Extract the [X, Y] coordinate from the center of the cell holding the provided text.  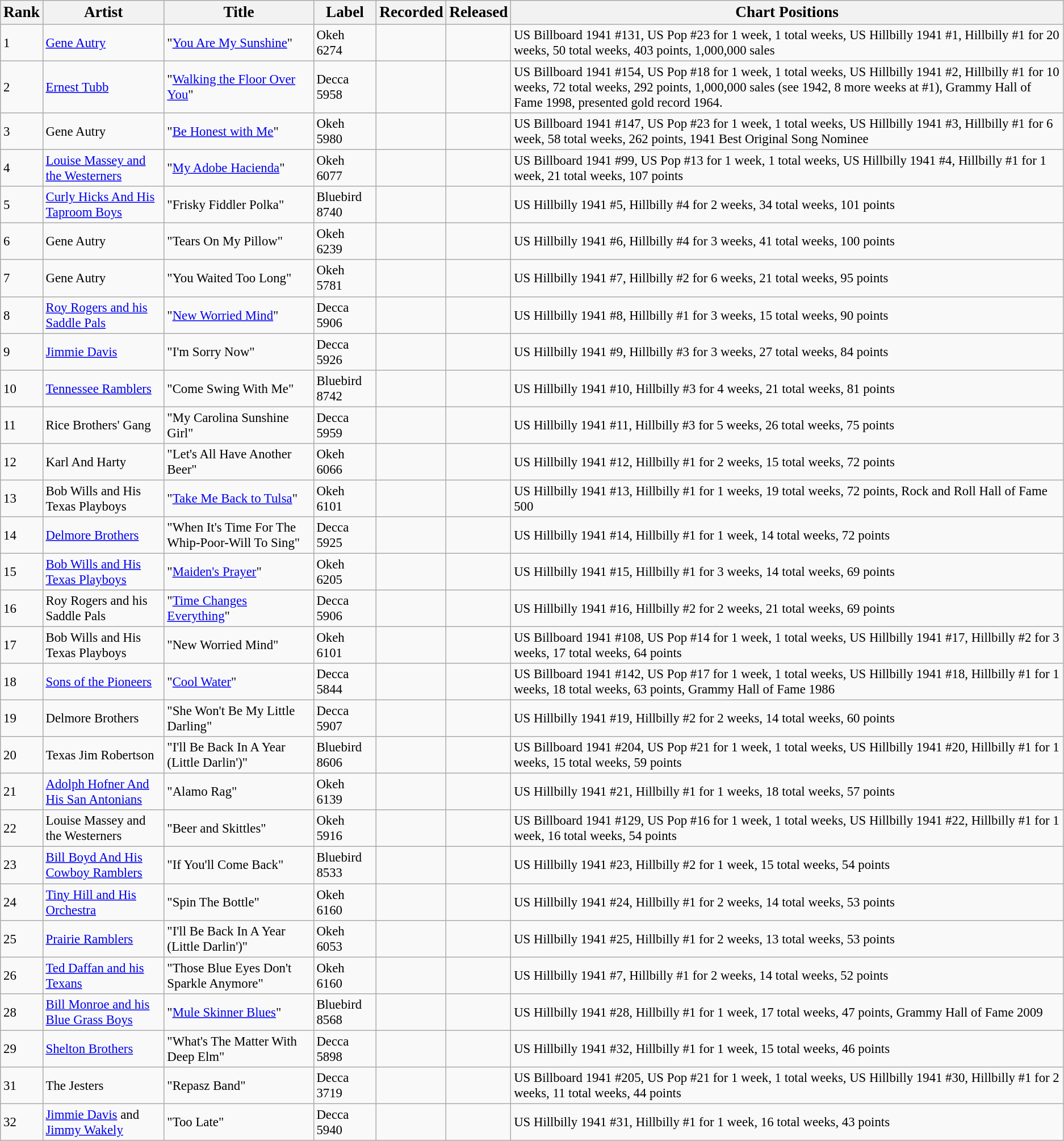
20 [22, 755]
13 [22, 499]
16 [22, 609]
Decca 5926 [345, 352]
Curly Hicks And His Taproom Boys [103, 204]
"Walking the Floor Over You" [238, 87]
18 [22, 682]
"Frisky Fiddler Polka" [238, 204]
"Mule Skinner Blues" [238, 1012]
"You Waited Too Long" [238, 278]
Decca 5844 [345, 682]
Jimmie Davis [103, 352]
24 [22, 902]
14 [22, 535]
"Maiden's Prayer" [238, 571]
US Hillbilly 1941 #10, Hillbilly #3 for 4 weeks, 21 total weeks, 81 points [787, 388]
Ted Daffan and his Texans [103, 976]
US Hillbilly 1941 #5, Hillbilly #4 for 2 weeks, 34 total weeks, 101 points [787, 204]
"What's The Matter With Deep Elm" [238, 1048]
"Take Me Back to Tulsa" [238, 499]
21 [22, 792]
1 [22, 43]
US Hillbilly 1941 #7, Hillbilly #2 for 6 weeks, 21 total weeks, 95 points [787, 278]
17 [22, 645]
31 [22, 1086]
Bluebird 8606 [345, 755]
Artist [103, 12]
Okeh 6077 [345, 168]
"Let's All Have Another Beer" [238, 462]
"You Are My Sunshine" [238, 43]
Sons of the Pioneers [103, 682]
Bluebird 8533 [345, 866]
"Tears On My Pillow" [238, 242]
Tiny Hill and His Orchestra [103, 902]
US Hillbilly 1941 #25, Hillbilly #1 for 2 weeks, 13 total weeks, 53 points [787, 938]
The Jesters [103, 1086]
US Billboard 1941 #129, US Pop #16 for 1 week, 1 total weeks, US Hillbilly 1941 #22, Hillbilly #1 for 1 week, 16 total weeks, 54 points [787, 828]
US Billboard 1941 #108, US Pop #14 for 1 week, 1 total weeks, US Hillbilly 1941 #17, Hillbilly #2 for 3 weeks, 17 total weeks, 64 points [787, 645]
Okeh 6239 [345, 242]
9 [22, 352]
US Hillbilly 1941 #12, Hillbilly #1 for 2 weeks, 15 total weeks, 72 points [787, 462]
Ernest Tubb [103, 87]
Shelton Brothers [103, 1048]
Bluebird 8740 [345, 204]
Bill Boyd And His Cowboy Ramblers [103, 866]
12 [22, 462]
Decca 3719 [345, 1086]
Decca 5959 [345, 425]
Decca 5958 [345, 87]
Jimmie Davis and Jimmy Wakely [103, 1122]
"Repasz Band" [238, 1086]
US Hillbilly 1941 #11, Hillbilly #3 for 5 weeks, 26 total weeks, 75 points [787, 425]
US Hillbilly 1941 #19, Hillbilly #2 for 2 weeks, 14 total weeks, 60 points [787, 719]
US Hillbilly 1941 #14, Hillbilly #1 for 1 week, 14 total weeks, 72 points [787, 535]
Texas Jim Robertson [103, 755]
US Billboard 1941 #205, US Pop #21 for 1 week, 1 total weeks, US Hillbilly 1941 #30, Hillbilly #1 for 2 weeks, 11 total weeks, 44 points [787, 1086]
Bluebird 8568 [345, 1012]
US Billboard 1941 #204, US Pop #21 for 1 week, 1 total weeks, US Hillbilly 1941 #20, Hillbilly #1 for 1 weeks, 15 total weeks, 59 points [787, 755]
26 [22, 976]
"My Carolina Sunshine Girl" [238, 425]
"Beer and Skittles" [238, 828]
11 [22, 425]
Decca 5907 [345, 719]
US Hillbilly 1941 #31, Hillbilly #1 for 1 week, 16 total weeks, 43 points [787, 1122]
Bluebird 8742 [345, 388]
"Time Changes Everything" [238, 609]
25 [22, 938]
US Hillbilly 1941 #28, Hillbilly #1 for 1 week, 17 total weeks, 47 points, Grammy Hall of Fame 2009 [787, 1012]
Karl And Harty [103, 462]
Okeh 6053 [345, 938]
19 [22, 719]
Chart Positions [787, 12]
"When It's Time For The Whip-Poor-Will To Sing" [238, 535]
Okeh 5781 [345, 278]
2 [22, 87]
US Hillbilly 1941 #6, Hillbilly #4 for 3 weeks, 41 total weeks, 100 points [787, 242]
Okeh 6274 [345, 43]
"If You'll Come Back" [238, 866]
6 [22, 242]
22 [22, 828]
5 [22, 204]
US Hillbilly 1941 #15, Hillbilly #1 for 3 weeks, 14 total weeks, 69 points [787, 571]
"Be Honest with Me" [238, 132]
Decca 5898 [345, 1048]
Decca 5925 [345, 535]
"Come Swing With Me" [238, 388]
15 [22, 571]
Okeh 6205 [345, 571]
7 [22, 278]
"Alamo Rag" [238, 792]
"Cool Water" [238, 682]
Prairie Ramblers [103, 938]
Released [479, 12]
US Billboard 1941 #99, US Pop #13 for 1 week, 1 total weeks, US Hillbilly 1941 #4, Hillbilly #1 for 1 week, 21 total weeks, 107 points [787, 168]
"I'm Sorry Now" [238, 352]
Okeh 6139 [345, 792]
US Hillbilly 1941 #8, Hillbilly #1 for 3 weeks, 15 total weeks, 90 points [787, 315]
23 [22, 866]
US Hillbilly 1941 #21, Hillbilly #1 for 1 weeks, 18 total weeks, 57 points [787, 792]
US Hillbilly 1941 #23, Hillbilly #2 for 1 week, 15 total weeks, 54 points [787, 866]
Bill Monroe and his Blue Grass Boys [103, 1012]
US Hillbilly 1941 #24, Hillbilly #1 for 2 weeks, 14 total weeks, 53 points [787, 902]
US Hillbilly 1941 #13, Hillbilly #1 for 1 weeks, 19 total weeks, 72 points, Rock and Roll Hall of Fame 500 [787, 499]
Tennessee Ramblers [103, 388]
Okeh 5916 [345, 828]
4 [22, 168]
Recorded [411, 12]
Title [238, 12]
29 [22, 1048]
"Those Blue Eyes Don't Sparkle Anymore" [238, 976]
10 [22, 388]
"Spin The Bottle" [238, 902]
32 [22, 1122]
Adolph Hofner And His San Antonians [103, 792]
Okeh 6066 [345, 462]
28 [22, 1012]
Okeh 5980 [345, 132]
"My Adobe Hacienda" [238, 168]
US Hillbilly 1941 #16, Hillbilly #2 for 2 weeks, 21 total weeks, 69 points [787, 609]
"She Won't Be My Little Darling" [238, 719]
Decca 5940 [345, 1122]
US Hillbilly 1941 #7, Hillbilly #1 for 2 weeks, 14 total weeks, 52 points [787, 976]
Rank [22, 12]
US Hillbilly 1941 #32, Hillbilly #1 for 1 week, 15 total weeks, 46 points [787, 1048]
US Hillbilly 1941 #9, Hillbilly #3 for 3 weeks, 27 total weeks, 84 points [787, 352]
Rice Brothers' Gang [103, 425]
"Too Late" [238, 1122]
3 [22, 132]
8 [22, 315]
Label [345, 12]
